For the text-containing cell, return its midpoint in (X, Y) coordinate format. 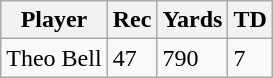
TD (250, 20)
Yards (192, 20)
Player (54, 20)
7 (250, 58)
47 (132, 58)
Theo Bell (54, 58)
Rec (132, 20)
790 (192, 58)
